Pinpoint the cell where the given text exists, returning its [x, y] midpoint coordinate. 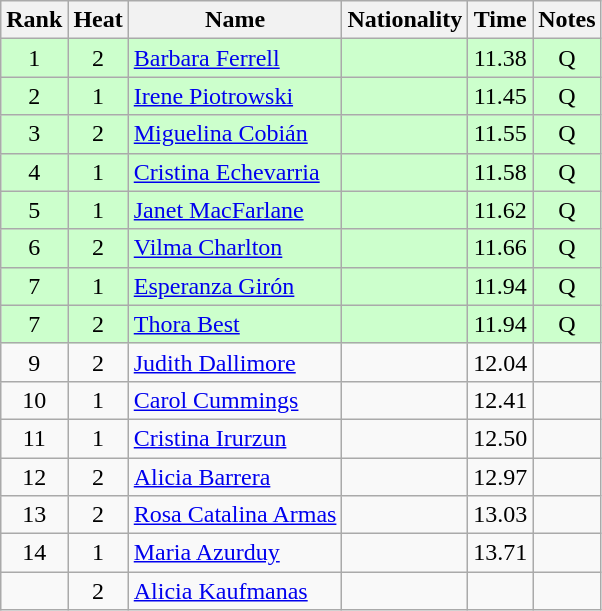
11 [34, 438]
Esperanza Girón [235, 286]
Vilma Charlton [235, 248]
Notes [567, 20]
Alicia Barrera [235, 477]
12.04 [500, 362]
Thora Best [235, 324]
9 [34, 362]
Maria Azurduy [235, 553]
10 [34, 400]
Rank [34, 20]
11.45 [500, 96]
Nationality [405, 20]
3 [34, 134]
13.71 [500, 553]
6 [34, 248]
Carol Cummings [235, 400]
12.41 [500, 400]
Heat [98, 20]
11.58 [500, 172]
4 [34, 172]
12.50 [500, 438]
Irene Piotrowski [235, 96]
11.38 [500, 58]
Name [235, 20]
Cristina Echevarria [235, 172]
13.03 [500, 515]
13 [34, 515]
11.66 [500, 248]
Miguelina Cobián [235, 134]
Time [500, 20]
Alicia Kaufmanas [235, 591]
Rosa Catalina Armas [235, 515]
12 [34, 477]
Janet MacFarlane [235, 210]
5 [34, 210]
11.55 [500, 134]
Judith Dallimore [235, 362]
Cristina Irurzun [235, 438]
Barbara Ferrell [235, 58]
12.97 [500, 477]
14 [34, 553]
11.62 [500, 210]
